Identify which cell holds the provided text, then report its [X, Y] central coordinate. 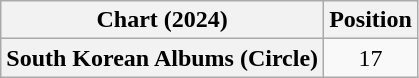
Chart (2024) [162, 20]
17 [371, 58]
Position [371, 20]
South Korean Albums (Circle) [162, 58]
